Output the (x, y) coordinate of the center of the cell containing the given text.  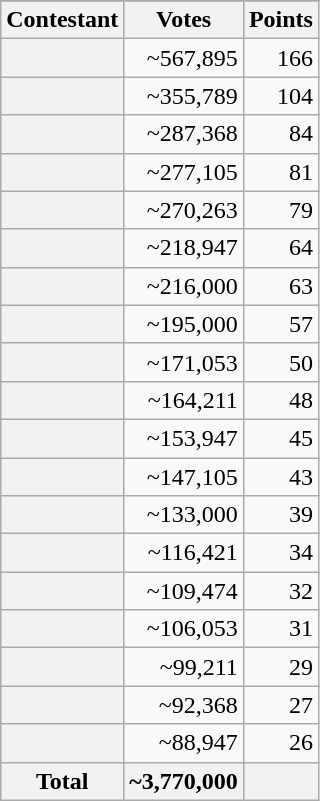
57 (280, 324)
34 (280, 553)
45 (280, 438)
~164,211 (184, 400)
43 (280, 477)
79 (280, 210)
31 (280, 629)
~355,789 (184, 96)
~153,947 (184, 438)
~171,053 (184, 362)
~106,053 (184, 629)
Contestant (62, 20)
32 (280, 591)
64 (280, 248)
~88,947 (184, 743)
Total (62, 781)
~216,000 (184, 286)
~567,895 (184, 58)
Votes (184, 20)
27 (280, 705)
~99,211 (184, 667)
~277,105 (184, 172)
~3,770,000 (184, 781)
81 (280, 172)
~195,000 (184, 324)
29 (280, 667)
50 (280, 362)
~133,000 (184, 515)
166 (280, 58)
84 (280, 134)
48 (280, 400)
104 (280, 96)
26 (280, 743)
~116,421 (184, 553)
~109,474 (184, 591)
~92,368 (184, 705)
Points (280, 20)
~287,368 (184, 134)
~147,105 (184, 477)
63 (280, 286)
~270,263 (184, 210)
~218,947 (184, 248)
39 (280, 515)
